For the text-containing cell, return its midpoint in (x, y) coordinate format. 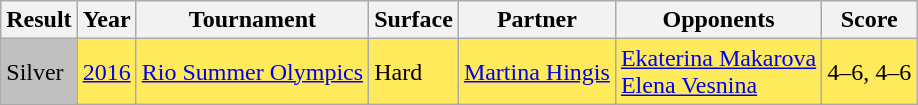
Silver (39, 72)
Martina Hingis (536, 72)
2016 (106, 72)
Surface (414, 20)
Partner (536, 20)
Year (106, 20)
Opponents (718, 20)
Rio Summer Olympics (252, 72)
Tournament (252, 20)
Score (870, 20)
Ekaterina Makarova Elena Vesnina (718, 72)
Result (39, 20)
Hard (414, 72)
4–6, 4–6 (870, 72)
